Return the [X, Y] coordinate for the center point of the cell that contains the specified text.  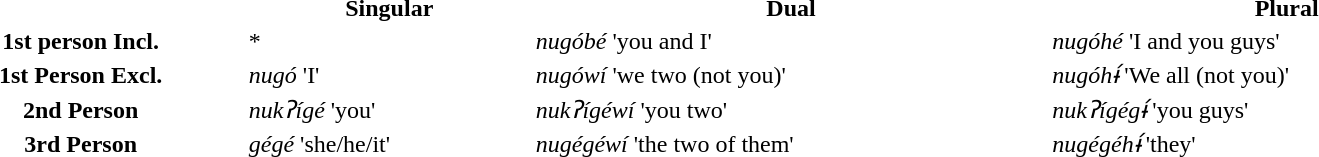
nukʔígé 'you' [389, 110]
nukʔígéwí 'you two' [791, 110]
nugówí 'we two (not you)' [791, 75]
nugó 'I' [389, 75]
* [389, 41]
nugóbé 'you and I' [791, 41]
